Capture the cell that displays the provided text and extract its (x, y) central coordinate. 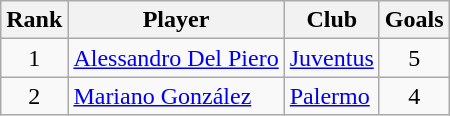
2 (34, 96)
1 (34, 58)
Club (332, 20)
4 (414, 96)
Rank (34, 20)
Goals (414, 20)
5 (414, 58)
Mariano González (176, 96)
Player (176, 20)
Palermo (332, 96)
Alessandro Del Piero (176, 58)
Juventus (332, 58)
